Identify which cell holds the provided text, then report its (x, y) central coordinate. 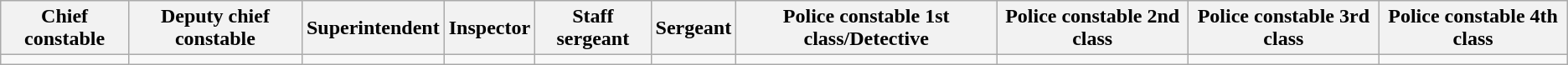
Chief constable (65, 28)
Police constable 4th class (1473, 28)
Inspector (489, 28)
Deputy chief constable (214, 28)
Police constable 1st class/Detective (866, 28)
Superintendent (373, 28)
Police constable 2nd class (1092, 28)
Sergeant (694, 28)
Staff sergeant (593, 28)
Police constable 3rd class (1283, 28)
